For the text-containing cell, return its midpoint in (x, y) coordinate format. 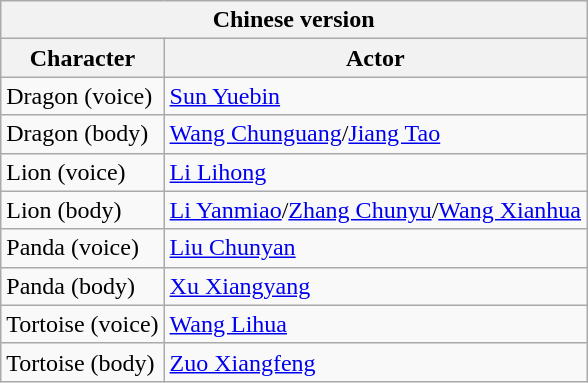
Sun Yuebin (375, 96)
Panda (voice) (82, 248)
Li Lihong (375, 172)
Wang Lihua (375, 324)
Dragon (body) (82, 134)
Tortoise (voice) (82, 324)
Panda (body) (82, 286)
Chinese version (294, 20)
Actor (375, 58)
Wang Chunguang/Jiang Tao (375, 134)
Dragon (voice) (82, 96)
Lion (body) (82, 210)
Tortoise (body) (82, 362)
Character (82, 58)
Li Yanmiao/Zhang Chunyu/Wang Xianhua (375, 210)
Liu Chunyan (375, 248)
Lion (voice) (82, 172)
Zuo Xiangfeng (375, 362)
Xu Xiangyang (375, 286)
